Find where the given text appears and provide that cell's center as [X, Y] coordinate. 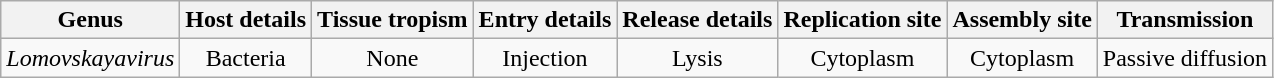
Tissue tropism [393, 20]
Genus [90, 20]
Assembly site [1022, 20]
Lysis [698, 58]
Lomovskayavirus [90, 58]
Transmission [1184, 20]
Bacteria [246, 58]
Release details [698, 20]
None [393, 58]
Passive diffusion [1184, 58]
Injection [545, 58]
Replication site [862, 20]
Entry details [545, 20]
Host details [246, 20]
